Provide the [x, y] coordinate of the cell's center where the given text is located.  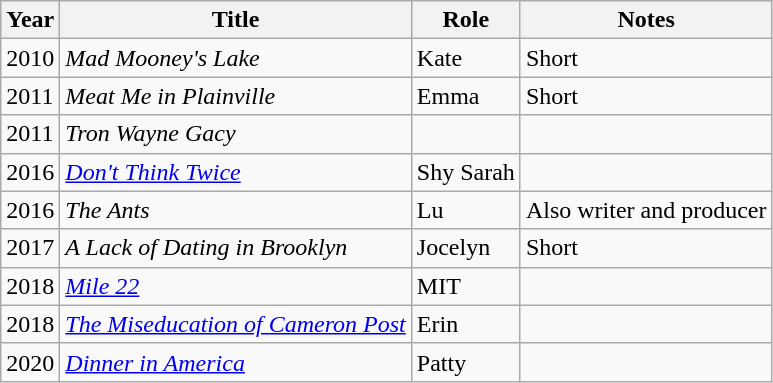
2020 [30, 362]
Mad Mooney's Lake [236, 58]
Notes [646, 20]
MIT [466, 286]
Role [466, 20]
Title [236, 20]
A Lack of Dating in Brooklyn [236, 248]
Patty [466, 362]
Kate [466, 58]
Don't Think Twice [236, 172]
Jocelyn [466, 248]
Dinner in America [236, 362]
Meat Me in Plainville [236, 96]
Also writer and producer [646, 210]
The Ants [236, 210]
Shy Sarah [466, 172]
Lu [466, 210]
Tron Wayne Gacy [236, 134]
2017 [30, 248]
Mile 22 [236, 286]
Erin [466, 324]
2010 [30, 58]
Emma [466, 96]
Year [30, 20]
The Miseducation of Cameron Post [236, 324]
